Capture the cell that displays the provided text and extract its [x, y] central coordinate. 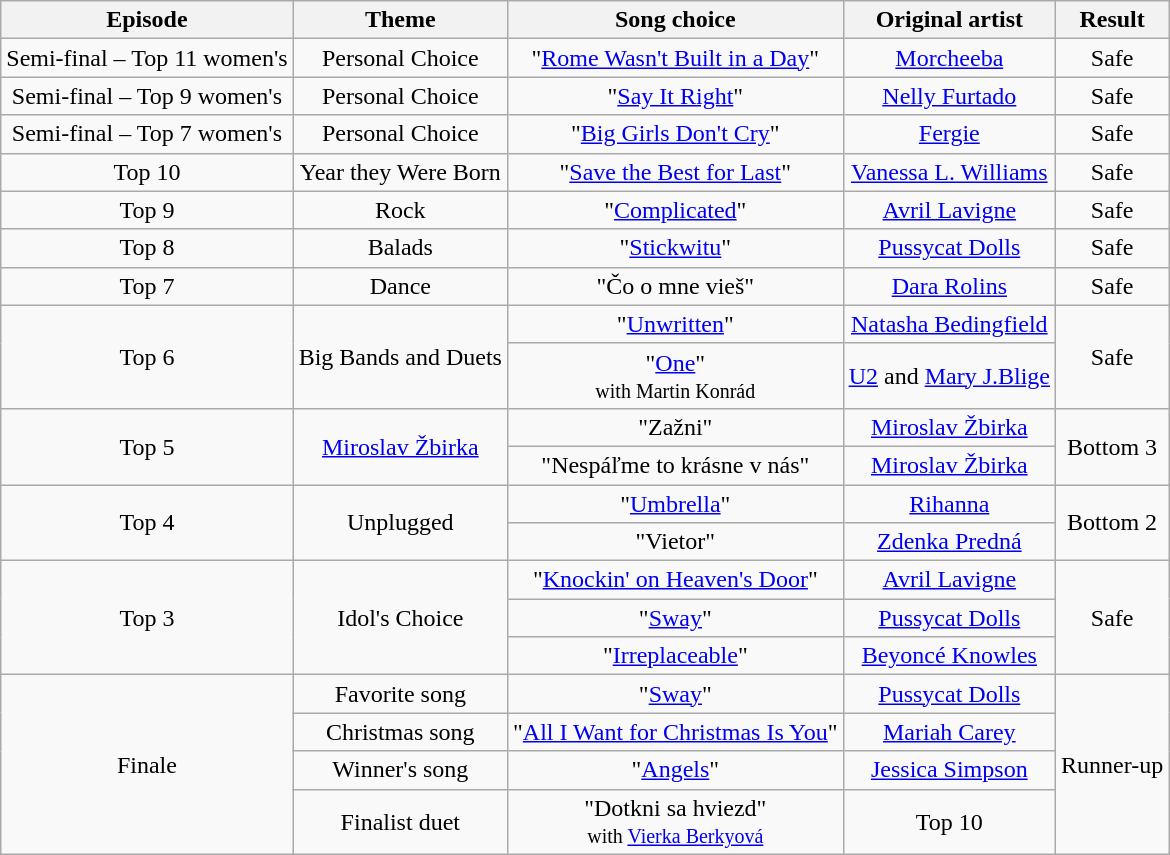
Idol's Choice [400, 618]
"Big Girls Don't Cry" [675, 134]
Winner's song [400, 770]
"Stickwitu" [675, 248]
Original artist [949, 20]
Semi-final – Top 7 women's [147, 134]
Theme [400, 20]
"Čo o mne vieš" [675, 286]
Nelly Furtado [949, 96]
"Unwritten" [675, 324]
Year they Were Born [400, 172]
Favorite song [400, 694]
Episode [147, 20]
"Knockin' on Heaven's Door" [675, 580]
"Umbrella" [675, 503]
Dance [400, 286]
"Say It Right" [675, 96]
"Save the Best for Last" [675, 172]
Top 4 [147, 522]
Vanessa L. Williams [949, 172]
Fergie [949, 134]
Runner-up [1112, 764]
Semi-final – Top 11 women's [147, 58]
"Irreplaceable" [675, 656]
Balads [400, 248]
"Rome Wasn't Built in a Day" [675, 58]
Song choice [675, 20]
Jessica Simpson [949, 770]
Result [1112, 20]
Dara Rolins [949, 286]
Top 8 [147, 248]
Bottom 2 [1112, 522]
Zdenka Predná [949, 542]
Rihanna [949, 503]
"Vietor" [675, 542]
Unplugged [400, 522]
Top 9 [147, 210]
Natasha Bedingfield [949, 324]
U2 and Mary J.Blige [949, 376]
"Angels" [675, 770]
Bottom 3 [1112, 446]
"One" with Martin Konrád [675, 376]
"Dotkni sa hviezd" with Vierka Berkyová [675, 822]
"Complicated" [675, 210]
Rock [400, 210]
Top 5 [147, 446]
Top 7 [147, 286]
Top 6 [147, 356]
Top 3 [147, 618]
Big Bands and Duets [400, 356]
"All I Want for Christmas Is You" [675, 732]
Semi-final – Top 9 women's [147, 96]
Beyoncé Knowles [949, 656]
Finalist duet [400, 822]
Mariah Carey [949, 732]
Finale [147, 764]
Morcheeba [949, 58]
"Nespáľme to krásne v nás" [675, 465]
Christmas song [400, 732]
"Zažni" [675, 427]
